Output the (X, Y) coordinate of the center of the cell containing the given text.  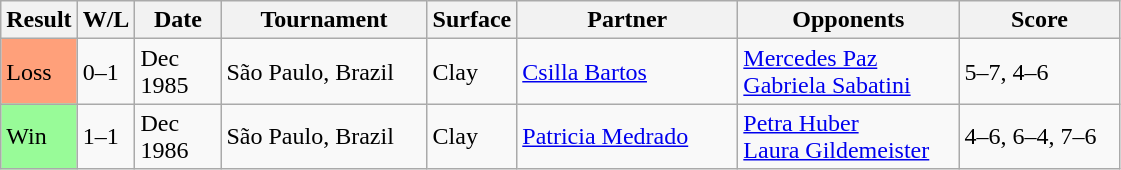
4–6, 6–4, 7–6 (1040, 136)
Score (1040, 20)
Dec 1985 (178, 72)
Petra Huber Laura Gildemeister (848, 136)
Result (39, 20)
Patricia Medrado (628, 136)
Date (178, 20)
Loss (39, 72)
Win (39, 136)
Surface (472, 20)
Dec 1986 (178, 136)
1–1 (106, 136)
Csilla Bartos (628, 72)
0–1 (106, 72)
Mercedes Paz Gabriela Sabatini (848, 72)
W/L (106, 20)
5–7, 4–6 (1040, 72)
Tournament (324, 20)
Partner (628, 20)
Opponents (848, 20)
